Locate the cell with the specified text and output its [x, y] center coordinate. 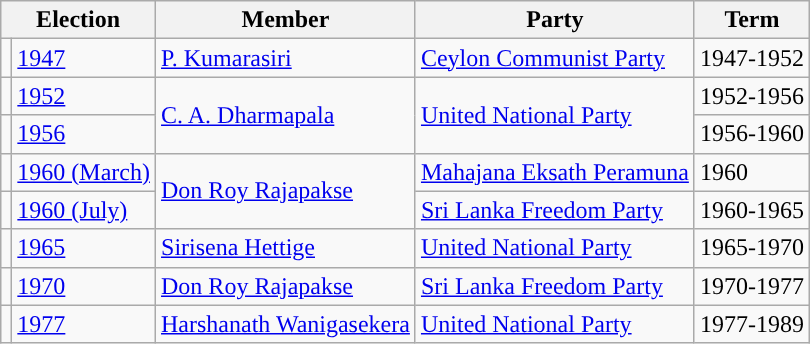
Harshanath Wanigasekera [286, 324]
Term [752, 20]
1970-1977 [752, 286]
Election [78, 20]
1960 (July) [84, 210]
1970 [84, 286]
C. A. Dharmapala [286, 115]
P. Kumarasiri [286, 58]
1977 [84, 324]
1965 [84, 248]
1960-1965 [752, 210]
1960 (March) [84, 172]
Sirisena Hettige [286, 248]
Ceylon Communist Party [554, 58]
1952-1956 [752, 96]
1956-1960 [752, 134]
1965-1970 [752, 248]
1960 [752, 172]
Member [286, 20]
Party [554, 20]
1947 [84, 58]
1977-1989 [752, 324]
1952 [84, 96]
1947-1952 [752, 58]
1956 [84, 134]
Mahajana Eksath Peramuna [554, 172]
